Locate the cell with the specified text and output its (x, y) center coordinate. 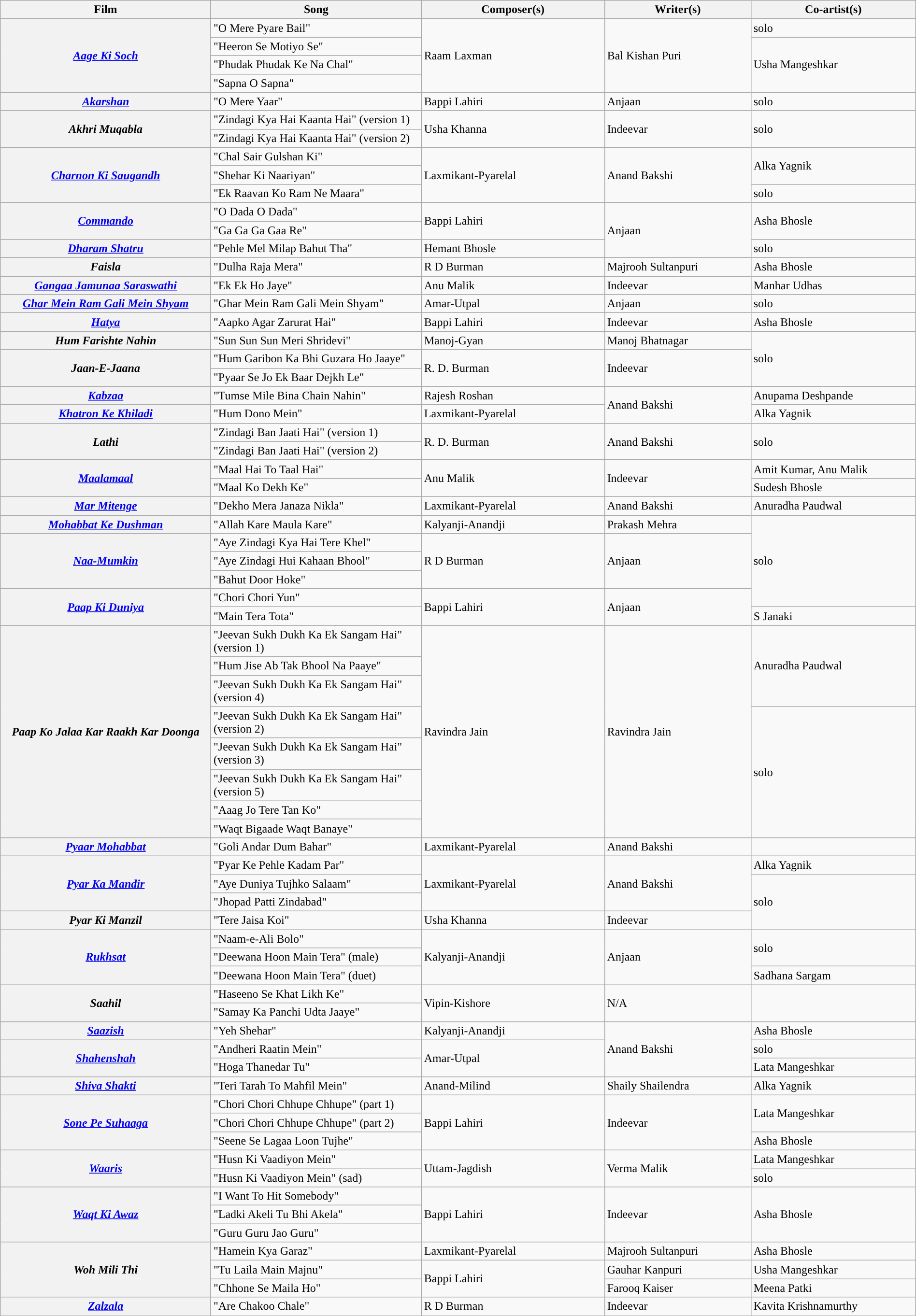
Pyaar Mohabbat (106, 847)
Sone Pe Suhaaga (106, 1122)
Naa-Mumkin (106, 561)
Mohabbat Ke Dushman (106, 524)
"Sun Sun Sun Meri Shridevi" (316, 340)
"Hoga Thanedar Tu" (316, 1067)
"Chhone Se Maila Ho" (316, 1288)
S Janaki (833, 616)
"Dulha Raja Mera" (316, 267)
"Maal Hai To Taal Hai" (316, 469)
"Jhopad Patti Zindabad" (316, 902)
"Phudak Phudak Ke Na Chal" (316, 65)
Hum Farishte Nahin (106, 340)
"Goli Andar Dum Bahar" (316, 847)
"Aye Duniya Tujhko Salaam" (316, 883)
"Are Chakoo Chale" (316, 1306)
"Ek Raavan Ko Ram Ne Maara" (316, 193)
"Chal Sair Gulshan Ki" (316, 156)
"Tu Laila Main Majnu" (316, 1270)
"Aye Zindagi Hui Kahaan Bhool" (316, 561)
"Teri Tarah To Mahfil Mein" (316, 1086)
"Ladki Akeli Tu Bhi Akela" (316, 1215)
"Main Tera Tota" (316, 616)
"Seene Se Lagaa Loon Tujhe" (316, 1141)
Akarshan (106, 101)
"Heeron Se Motiyo Se" (316, 46)
"O Mere Yaar" (316, 101)
Vipin-Kishore (513, 1003)
Meena Patki (833, 1288)
Gangaa Jamunaa Saraswathi (106, 285)
Charnon Ki Saugandh (106, 175)
"Jeevan Sukh Dukh Ka Ek Sangam Hai" (version 5) (316, 785)
Saahil (106, 1003)
"Aaag Jo Tere Tan Ko" (316, 810)
"Yeh Shehar" (316, 1031)
"I Want To Hit Somebody" (316, 1196)
"Ga Ga Ga Gaa Re" (316, 230)
"Deewana Hoon Main Tera" (duet) (316, 976)
"Pyaar Se Jo Ek Baar Dejkh Le" (316, 377)
Sudesh Bhosle (833, 487)
"Ghar Mein Ram Gali Mein Shyam" (316, 304)
Jaan-E-Jaana (106, 368)
"Maal Ko Dekh Ke" (316, 487)
"Hum Dono Mein" (316, 414)
Farooq Kaiser (677, 1288)
Akhri Muqabla (106, 129)
"Zindagi Ban Jaati Hai" (version 2) (316, 451)
Woh Mili Thi (106, 1270)
"Tumse Mile Bina Chain Nahin" (316, 396)
"O Mere Pyare Bail" (316, 28)
Film (106, 10)
Aage Ki Soch (106, 56)
Anupama Deshpande (833, 396)
"Samay Ka Panchi Udta Jaaye" (316, 1012)
Manhar Udhas (833, 285)
Hemant Bhosle (513, 249)
Dharam Shatru (106, 249)
Sadhana Sargam (833, 976)
Shiva Shakti (106, 1086)
"Zindagi Ban Jaati Hai" (version 1) (316, 432)
"Chori Chori Yun" (316, 598)
"Haseeno Se Khat Likh Ke" (316, 994)
Rajesh Roshan (513, 396)
"Hamein Kya Garaz" (316, 1251)
Prakash Mehra (677, 524)
Composer(s) (513, 10)
Rukhsat (106, 957)
"Deewana Hoon Main Tera" (male) (316, 957)
Khatron Ke Khiladi (106, 414)
Raam Laxman (513, 56)
Uttam-Jagdish (513, 1168)
Faisla (106, 267)
"Ek Ek Ho Jaye" (316, 285)
Saazish (106, 1031)
"Shehar Ki Naariyan" (316, 175)
Gauhar Kanpuri (677, 1270)
Song (316, 10)
Hatya (106, 322)
Kavita Krishnamurthy (833, 1306)
"Dekho Mera Janaza Nikla" (316, 506)
"Guru Guru Jao Guru" (316, 1233)
Waaris (106, 1168)
"Sapna O Sapna" (316, 83)
"Hum Jise Ab Tak Bhool Na Paaye" (316, 666)
Commando (106, 221)
"Pehle Mel Milap Bahut Tha" (316, 249)
"Aye Zindagi Kya Hai Tere Khel" (316, 543)
Maalamaal (106, 478)
Amit Kumar, Anu Malik (833, 469)
"Husn Ki Vaadiyon Mein" (sad) (316, 1178)
Writer(s) (677, 10)
"Bahut Door Hoke" (316, 580)
Paap Ko Jalaa Kar Raakh Kar Doonga (106, 732)
"Chori Chori Chhupe Chhupe" (part 1) (316, 1104)
"Tere Jaisa Koi" (316, 920)
Waqt Ki Awaz (106, 1215)
"O Dada O Dada" (316, 212)
"Jeevan Sukh Dukh Ka Ek Sangam Hai" (version 1) (316, 641)
"Naam-e-Ali Bolo" (316, 939)
"Jeevan Sukh Dukh Ka Ek Sangam Hai" (version 2) (316, 722)
"Zindagi Kya Hai Kaanta Hai" (version 2) (316, 138)
"Chori Chori Chhupe Chhupe" (part 2) (316, 1122)
Co-artist(s) (833, 10)
"Pyar Ke Pehle Kadam Par" (316, 865)
Pyar Ka Mandir (106, 883)
Manoj-Gyan (513, 340)
"Jeevan Sukh Dukh Ka Ek Sangam Hai" (version 3) (316, 753)
Shaily Shailendra (677, 1086)
Kabzaa (106, 396)
"Allah Kare Maula Kare" (316, 524)
Anand-Milind (513, 1086)
"Waqt Bigaade Waqt Banaye" (316, 828)
Paap Ki Duniya (106, 607)
Bal Kishan Puri (677, 56)
"Andheri Raatin Mein" (316, 1049)
Manoj Bhatnagar (677, 340)
Zalzala (106, 1306)
Shahenshah (106, 1058)
Pyar Ki Manzil (106, 920)
"Husn Ki Vaadiyon Mein" (316, 1159)
"Aapko Agar Zarurat Hai" (316, 322)
N/A (677, 1003)
Lathi (106, 441)
"Zindagi Kya Hai Kaanta Hai" (version 1) (316, 120)
Mar Mitenge (106, 506)
"Hum Garibon Ka Bhi Guzara Ho Jaaye" (316, 359)
Verma Malik (677, 1168)
"Jeevan Sukh Dukh Ka Ek Sangam Hai" (version 4) (316, 691)
Ghar Mein Ram Gali Mein Shyam (106, 304)
